Search for the cell housing the specified text and yield its [x, y] center coordinate. 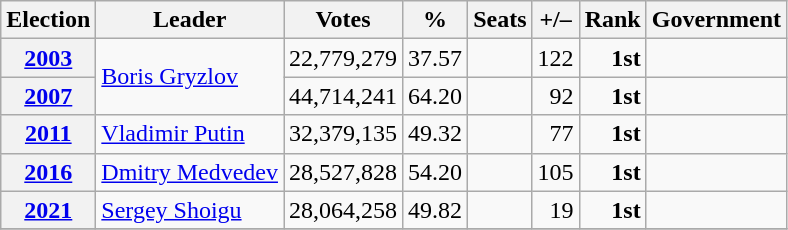
28,064,258 [344, 210]
+/– [556, 20]
Election [48, 20]
Votes [344, 20]
44,714,241 [344, 96]
2003 [48, 58]
Vladimir Putin [190, 134]
22,779,279 [344, 58]
54.20 [436, 172]
32,379,135 [344, 134]
Boris Gryzlov [190, 77]
122 [556, 58]
Rank [612, 20]
Seats [500, 20]
2016 [48, 172]
77 [556, 134]
37.57 [436, 58]
% [436, 20]
64.20 [436, 96]
49.32 [436, 134]
92 [556, 96]
2007 [48, 96]
Leader [190, 20]
19 [556, 210]
Government [716, 20]
2011 [48, 134]
49.82 [436, 210]
Sergey Shoigu [190, 210]
2021 [48, 210]
Dmitry Medvedev [190, 172]
105 [556, 172]
28,527,828 [344, 172]
